Identify which cell holds the provided text, then report its (X, Y) central coordinate. 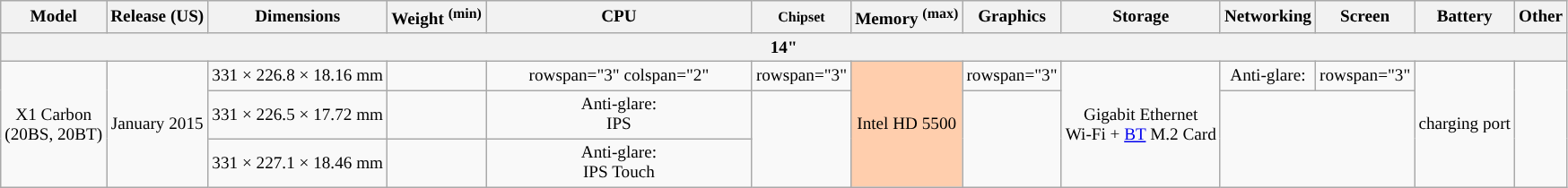
Dimensions (298, 18)
Memory (max) (907, 18)
Anti-glare: (1267, 76)
Chipset (801, 18)
Networking (1267, 18)
14" (784, 47)
Weight (min) (437, 18)
Anti-glare: IPS Touch (619, 163)
Graphics (1012, 18)
331 × 226.8 × 18.16 mm (298, 76)
Anti-glare: IPS (619, 114)
331 × 227.1 × 18.46 mm (298, 163)
January 2015 (158, 124)
331 × 226.5 × 17.72 mm (298, 114)
Battery (1465, 18)
Release (US) (158, 18)
Other (1540, 18)
Model (54, 18)
CPU (619, 18)
Screen (1365, 18)
Storage (1141, 18)
rowspan="3" colspan="2" (619, 76)
X1 Carbon (20BS, 20BT) (54, 124)
Intel HD 5500 (907, 124)
charging port (1465, 124)
Gigabit EthernetWi-Fi + BT M.2 Card (1141, 124)
